From the cell containing the given text, extract its center point as (X, Y) coordinate. 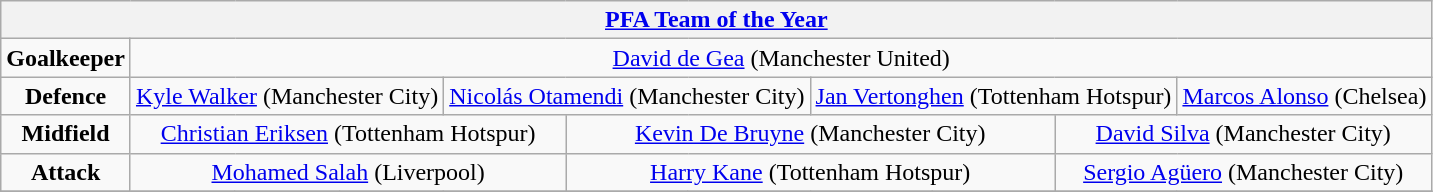
Kevin De Bruyne (Manchester City) (810, 134)
PFA Team of the Year (716, 20)
Midfield (66, 134)
Harry Kane (Tottenham Hotspur) (810, 172)
Christian Eriksen (Tottenham Hotspur) (348, 134)
David de Gea (Manchester United) (780, 58)
Attack (66, 172)
Mohamed Salah (Liverpool) (348, 172)
Nicolás Otamendi (Manchester City) (627, 96)
Kyle Walker (Manchester City) (286, 96)
Sergio Agüero (Manchester City) (1244, 172)
Defence (66, 96)
Goalkeeper (66, 58)
David Silva (Manchester City) (1244, 134)
Jan Vertonghen (Tottenham Hotspur) (994, 96)
Marcos Alonso (Chelsea) (1304, 96)
